For the text-containing cell, return its midpoint in [X, Y] coordinate format. 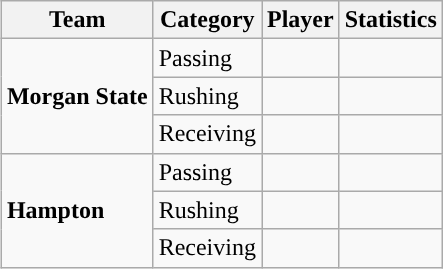
Team [77, 20]
Category [207, 20]
Player [301, 20]
Statistics [390, 20]
Morgan State [77, 96]
Hampton [77, 210]
